Search for the cell housing the specified text and yield its [X, Y] center coordinate. 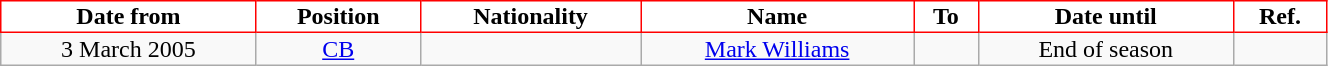
End of season [1106, 49]
Name [778, 17]
3 March 2005 [128, 49]
Nationality [530, 17]
CB [338, 49]
To [946, 17]
Date until [1106, 17]
Date from [128, 17]
Position [338, 17]
Ref. [1280, 17]
Mark Williams [778, 49]
